Return the (x, y) coordinate for the center point of the cell that contains the specified text.  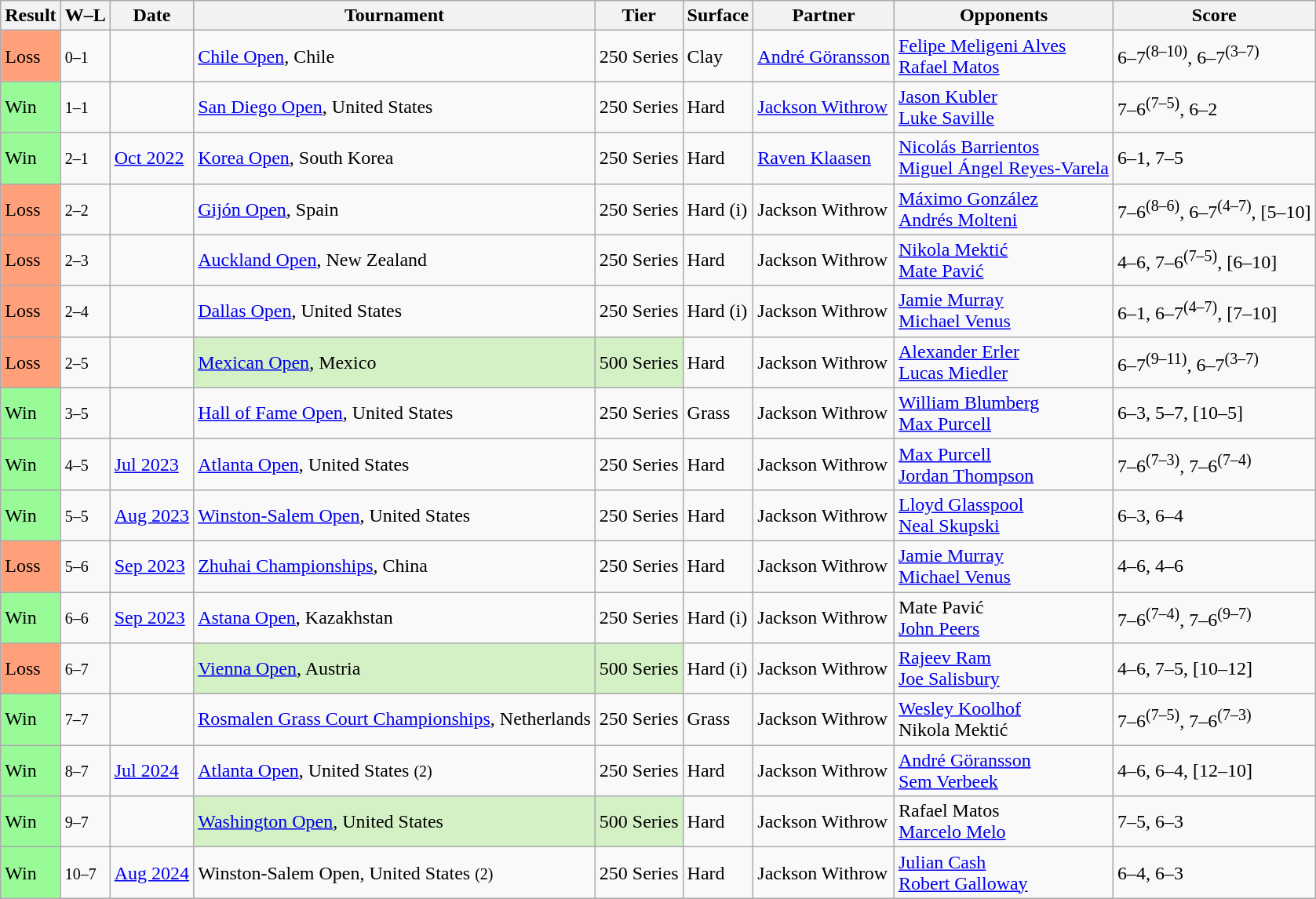
Auckland Open, New Zealand (395, 260)
7–6(7–5), 7–6(7–3) (1214, 720)
Chile Open, Chile (395, 56)
Jason Kubler Luke Saville (1003, 107)
5–5 (85, 515)
W–L (85, 16)
1–1 (85, 107)
Partner (824, 16)
Astana Open, Kazakhstan (395, 617)
Atlanta Open, United States (2) (395, 770)
4–6, 4–6 (1214, 566)
7–7 (85, 720)
7–6(7–5), 6–2 (1214, 107)
7–5, 6–3 (1214, 822)
6–3, 5–7, [10–5] (1214, 413)
Raven Klaasen (824, 158)
Felipe Meligeni Alves Rafael Matos (1003, 56)
2–4 (85, 311)
2–5 (85, 362)
6–6 (85, 617)
Tournament (395, 16)
6–7(9–11), 6–7(3–7) (1214, 362)
7–6(7–3), 7–6(7–4) (1214, 464)
Atlanta Open, United States (395, 464)
Mate Pavić John Peers (1003, 617)
6–4, 6–3 (1214, 872)
Nicolás Barrientos Miguel Ángel Reyes-Varela (1003, 158)
San Diego Open, United States (395, 107)
Zhuhai Championships, China (395, 566)
5–6 (85, 566)
Julian Cash Robert Galloway (1003, 872)
6–3, 6–4 (1214, 515)
6–1, 7–5 (1214, 158)
Máximo González Andrés Molteni (1003, 209)
Opponents (1003, 16)
4–6, 7–6(7–5), [6–10] (1214, 260)
Score (1214, 16)
Jul 2023 (151, 464)
William Blumberg Max Purcell (1003, 413)
Aug 2023 (151, 515)
8–7 (85, 770)
7–6(7–4), 7–6(9–7) (1214, 617)
André Göransson (824, 56)
André Göransson Sem Verbeek (1003, 770)
4–6, 7–5, [10–12] (1214, 668)
4–6, 6–4, [12–10] (1214, 770)
Date (151, 16)
Wesley Koolhof Nikola Mektić (1003, 720)
3–5 (85, 413)
Tier (639, 16)
Rosmalen Grass Court Championships, Netherlands (395, 720)
Alexander Erler Lucas Miedler (1003, 362)
Lloyd Glasspool Neal Skupski (1003, 515)
Rajeev Ram Joe Salisbury (1003, 668)
Korea Open, South Korea (395, 158)
2–1 (85, 158)
Rafael Matos Marcelo Melo (1003, 822)
2–3 (85, 260)
6–7 (85, 668)
9–7 (85, 822)
Washington Open, United States (395, 822)
0–1 (85, 56)
Mexican Open, Mexico (395, 362)
7–6(8–6), 6–7(4–7), [5–10] (1214, 209)
Oct 2022 (151, 158)
Jul 2024 (151, 770)
Gijón Open, Spain (395, 209)
Aug 2024 (151, 872)
Clay (718, 56)
Vienna Open, Austria (395, 668)
4–5 (85, 464)
Winston-Salem Open, United States (395, 515)
Hall of Fame Open, United States (395, 413)
6–1, 6–7(4–7), [7–10] (1214, 311)
Winston-Salem Open, United States (2) (395, 872)
Surface (718, 16)
Result (31, 16)
6–7(8–10), 6–7(3–7) (1214, 56)
Max Purcell Jordan Thompson (1003, 464)
Nikola Mektić Mate Pavić (1003, 260)
2–2 (85, 209)
10–7 (85, 872)
Dallas Open, United States (395, 311)
